For the text-containing cell, return its midpoint in (x, y) coordinate format. 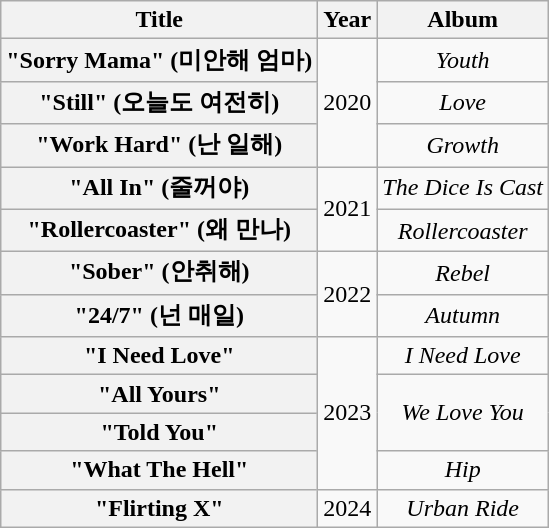
2020 (348, 103)
Growth (463, 146)
"All Yours" (160, 394)
Rebel (463, 274)
2023 (348, 413)
Rollercoaster (463, 230)
Urban Ride (463, 508)
Youth (463, 60)
"Sober" (안취해) (160, 274)
"I Need Love" (160, 356)
The Dice Is Cast (463, 188)
"All In" (줄꺼야) (160, 188)
"Rollercoaster" (왜 만나) (160, 230)
Hip (463, 470)
Year (348, 20)
"Work Hard" (난 일해) (160, 146)
Love (463, 102)
I Need Love (463, 356)
"Sorry Mama" (미안해 엄마) (160, 60)
"Flirting X" (160, 508)
2021 (348, 208)
Autumn (463, 316)
"Told You" (160, 432)
"What The Hell" (160, 470)
"Still" (오늘도 여전히) (160, 102)
2024 (348, 508)
Title (160, 20)
2022 (348, 294)
"24/7" (넌 매일) (160, 316)
Album (463, 20)
We Love You (463, 413)
